Output the [X, Y] coordinate of the center of the cell containing the given text.  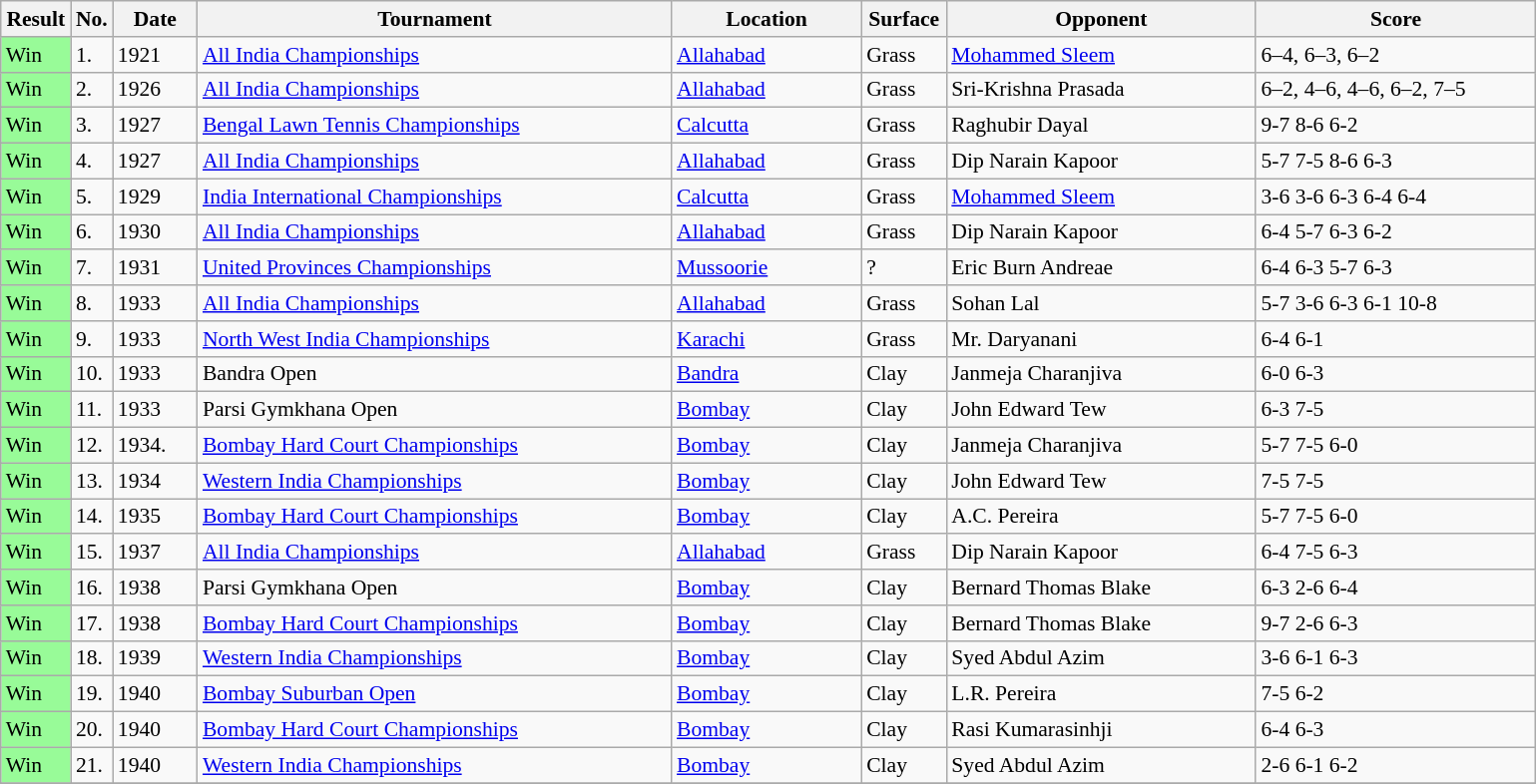
Sohan Lal [1101, 303]
19. [92, 694]
India International Championships [435, 196]
16. [92, 588]
4. [92, 162]
3-6 6-1 6-3 [1395, 658]
? [904, 268]
Raghubir Dayal [1101, 126]
Bombay Suburban Open [435, 694]
Eric Burn Andreae [1101, 268]
Date [156, 19]
20. [92, 730]
Score [1395, 19]
1926 [156, 90]
9. [92, 339]
6-4 6-3 [1395, 730]
13. [92, 481]
3-6 3-6 6-3 6-4 6-4 [1395, 196]
1939 [156, 658]
1934 [156, 481]
1929 [156, 196]
14. [92, 517]
6-4 6-1 [1395, 339]
United Provinces Championships [435, 268]
11. [92, 410]
6–4, 6–3, 6–2 [1395, 55]
1930 [156, 232]
6–2, 4–6, 4–6, 6–2, 7–5 [1395, 90]
Bandra [767, 374]
6-0 6-3 [1395, 374]
3. [92, 126]
1931 [156, 268]
Tournament [435, 19]
6-4 5-7 6-3 6-2 [1395, 232]
7. [92, 268]
Mr. Daryanani [1101, 339]
6-3 2-6 6-4 [1395, 588]
10. [92, 374]
1921 [156, 55]
15. [92, 553]
A.C. Pereira [1101, 517]
5. [92, 196]
1934. [156, 446]
6-3 7-5 [1395, 410]
12. [92, 446]
8. [92, 303]
Karachi [767, 339]
Mussoorie [767, 268]
6-4 7-5 6-3 [1395, 553]
North West India Championships [435, 339]
18. [92, 658]
Rasi Kumarasinhji [1101, 730]
5-7 3-6 6-3 6-1 10-8 [1395, 303]
1937 [156, 553]
6. [92, 232]
5-7 7-5 8-6 6-3 [1395, 162]
9-7 8-6 6-2 [1395, 126]
Opponent [1101, 19]
Bengal Lawn Tennis Championships [435, 126]
6-4 6-3 5-7 6-3 [1395, 268]
Bandra Open [435, 374]
L.R. Pereira [1101, 694]
No. [92, 19]
2-6 6-1 6-2 [1395, 765]
21. [92, 765]
Sri-Krishna Prasada [1101, 90]
1. [92, 55]
Surface [904, 19]
2. [92, 90]
9-7 2-6 6-3 [1395, 623]
17. [92, 623]
1935 [156, 517]
7-5 6-2 [1395, 694]
7-5 7-5 [1395, 481]
Location [767, 19]
Result [36, 19]
